Determine the [X, Y] coordinate at the center of the cell enclosing the given text.  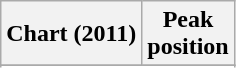
Peakposition [188, 34]
Chart (2011) [72, 34]
